Search for the cell housing the specified text and yield its [X, Y] center coordinate. 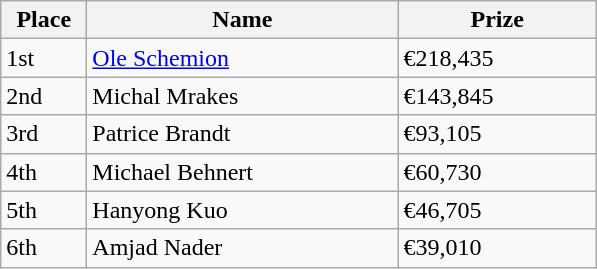
Place [44, 20]
Michael Behnert [242, 172]
1st [44, 58]
4th [44, 172]
3rd [44, 134]
Michal Mrakes [242, 96]
€93,105 [498, 134]
€39,010 [498, 248]
2nd [44, 96]
€143,845 [498, 96]
Hanyong Kuo [242, 210]
Prize [498, 20]
Ole Schemion [242, 58]
5th [44, 210]
6th [44, 248]
Amjad Nader [242, 248]
Patrice Brandt [242, 134]
Name [242, 20]
€218,435 [498, 58]
€60,730 [498, 172]
€46,705 [498, 210]
